Return [X, Y] of the center of cell containing provided text 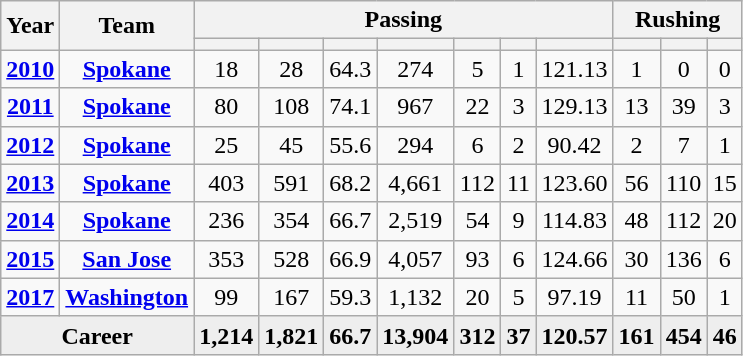
1,132 [416, 297]
Year [30, 26]
274 [416, 69]
68.2 [350, 183]
66.9 [350, 259]
2015 [30, 259]
13 [636, 107]
2013 [30, 183]
37 [518, 335]
56 [636, 183]
129.13 [574, 107]
1,821 [292, 335]
121.13 [574, 69]
Passing [404, 20]
Rushing [678, 20]
90.42 [574, 145]
294 [416, 145]
4,661 [416, 183]
354 [292, 221]
9 [518, 221]
Career [98, 335]
Team [127, 26]
55.6 [350, 145]
2012 [30, 145]
403 [226, 183]
2010 [30, 69]
25 [226, 145]
48 [636, 221]
2,519 [416, 221]
22 [478, 107]
454 [684, 335]
74.1 [350, 107]
7 [684, 145]
15 [724, 183]
28 [292, 69]
San Jose [127, 259]
39 [684, 107]
4,057 [416, 259]
93 [478, 259]
59.3 [350, 297]
124.66 [574, 259]
50 [684, 297]
591 [292, 183]
Washington [127, 297]
97.19 [574, 297]
46 [724, 335]
99 [226, 297]
353 [226, 259]
2014 [30, 221]
64.3 [350, 69]
167 [292, 297]
18 [226, 69]
136 [684, 259]
123.60 [574, 183]
1,214 [226, 335]
110 [684, 183]
236 [226, 221]
45 [292, 145]
120.57 [574, 335]
13,904 [416, 335]
54 [478, 221]
2017 [30, 297]
161 [636, 335]
967 [416, 107]
2011 [30, 107]
114.83 [574, 221]
108 [292, 107]
80 [226, 107]
528 [292, 259]
312 [478, 335]
30 [636, 259]
